Search for the cell housing the specified text and yield its [x, y] center coordinate. 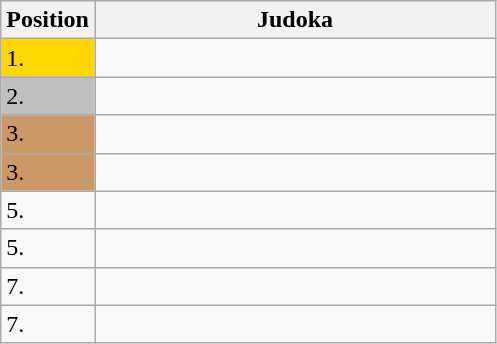
Position [48, 20]
Judoka [294, 20]
2. [48, 96]
1. [48, 58]
